Detect which cell encompasses the target text, then output its (x, y) center coordinate. 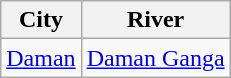
Daman Ganga (156, 58)
Daman (41, 58)
City (41, 20)
River (156, 20)
